Pinpoint the cell where the given text exists, returning its (x, y) midpoint coordinate. 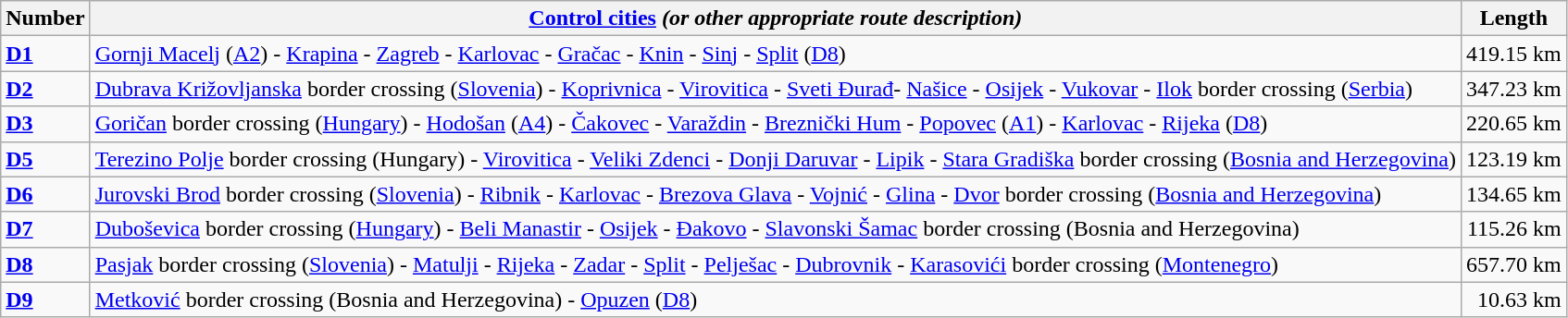
Metković border crossing (Bosnia and Herzegovina) - Opuzen (D8) (776, 300)
Duboševica border crossing (Hungary) - Beli Manastir - Osijek - Đakovo - Slavonski Šamac border crossing (Bosnia and Herzegovina) (776, 229)
115.26 km (1513, 229)
D9 (45, 300)
Jurovski Brod border crossing (Slovenia) - Ribnik - Karlovac - Brezova Glava - Vojnić - Glina - Dvor border crossing (Bosnia and Herzegovina) (776, 194)
D5 (45, 159)
657.70 km (1513, 264)
D8 (45, 264)
D1 (45, 54)
Length (1513, 18)
D6 (45, 194)
Number (45, 18)
347.23 km (1513, 89)
Gornji Macelj (A2) - Krapina - Zagreb - Karlovac - Gračac - Knin - Sinj - Split (D8) (776, 54)
Goričan border crossing (Hungary) - Hodošan (A4) - Čakovec - Varaždin - Breznički Hum - Popovec (A1) - Karlovac - Rijeka (D8) (776, 124)
123.19 km (1513, 159)
Dubrava Križovljanska border crossing (Slovenia) - Koprivnica - Virovitica - Sveti Đurađ- Našice - Osijek - Vukovar - Ilok border crossing (Serbia) (776, 89)
D3 (45, 124)
220.65 km (1513, 124)
D7 (45, 229)
134.65 km (1513, 194)
Pasjak border crossing (Slovenia) - Matulji - Rijeka - Zadar - Split - Pelješac - Dubrovnik - Karasovići border crossing (Montenegro) (776, 264)
10.63 km (1513, 300)
D2 (45, 89)
Control cities (or other appropriate route description) (776, 18)
419.15 km (1513, 54)
